Determine the (X, Y) coordinate at the center of the cell enclosing the given text.  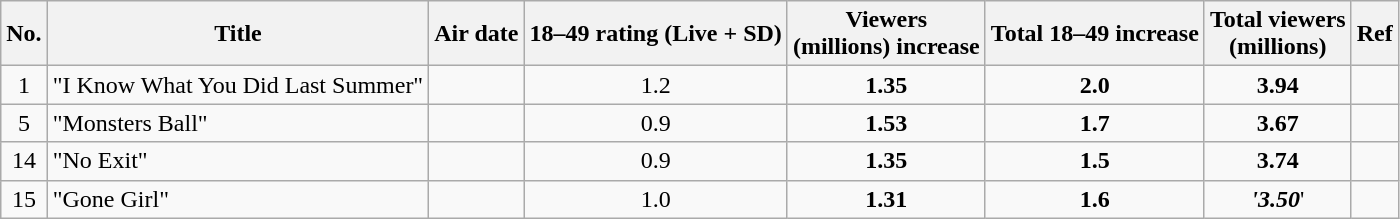
1.2 (656, 85)
1.6 (1094, 199)
1.0 (656, 199)
"I Know What You Did Last Summer" (238, 85)
18–49 rating (Live + SD) (656, 34)
2.0 (1094, 85)
Air date (476, 34)
Title (238, 34)
1.5 (1094, 161)
14 (24, 161)
3.94 (1278, 85)
Total viewers(millions) (1278, 34)
'3.50' (1278, 199)
5 (24, 123)
Ref (1374, 34)
3.67 (1278, 123)
"No Exit" (238, 161)
Total 18–49 increase (1094, 34)
1.7 (1094, 123)
1.31 (886, 199)
"Gone Girl" (238, 199)
1.53 (886, 123)
No. (24, 34)
"Monsters Ball" (238, 123)
Viewers(millions) increase (886, 34)
15 (24, 199)
3.74 (1278, 161)
1 (24, 85)
